Return the [X, Y] coordinate for the center point of the cell that contains the specified text.  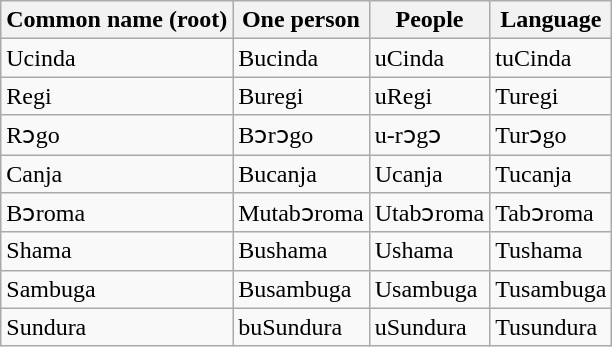
buSundura [302, 327]
One person [302, 20]
Sundura [117, 327]
Rɔgo [117, 135]
Utabɔroma [430, 213]
uRegi [430, 96]
Bɔrɔgo [302, 135]
u-rɔgɔ [430, 135]
Mutabɔroma [302, 213]
Canja [117, 173]
tuCinda [551, 58]
Bucinda [302, 58]
Tabɔroma [551, 213]
Turegi [551, 96]
Regi [117, 96]
Tushama [551, 251]
Tusundura [551, 327]
Bucanja [302, 173]
Turɔgo [551, 135]
Buregi [302, 96]
Sambuga [117, 289]
Bɔroma [117, 213]
uSundura [430, 327]
People [430, 20]
Usambuga [430, 289]
Busambuga [302, 289]
uCinda [430, 58]
Bushama [302, 251]
Common name (root) [117, 20]
Tucanja [551, 173]
Ucanja [430, 173]
Ucinda [117, 58]
Tusambuga [551, 289]
Shama [117, 251]
Language [551, 20]
Ushama [430, 251]
